Extract the [x, y] coordinate from the center of the cell holding the provided text.  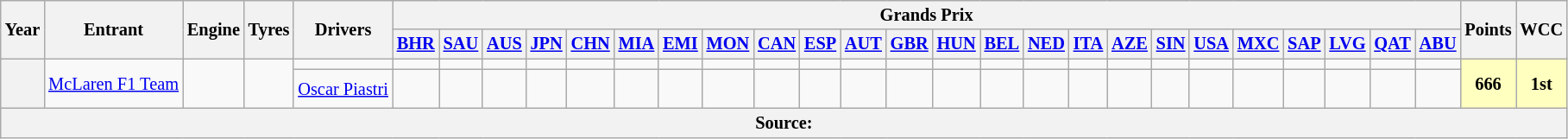
ESP [820, 44]
CHN [590, 44]
NED [1046, 44]
McLaren F1 Team [114, 84]
JPN [547, 44]
EMI [680, 44]
BEL [1002, 44]
GBR [910, 44]
Entrant [114, 29]
Drivers [343, 29]
USA [1211, 44]
SAP [1304, 44]
HUN [956, 44]
Oscar Piastri [343, 88]
MXC [1258, 44]
WCC [1542, 29]
CAN [777, 44]
Grands Prix [927, 15]
AUS [504, 44]
Engine [214, 29]
AUT [863, 44]
BHR [416, 44]
ITA [1088, 44]
Points [1488, 29]
ABU [1438, 44]
SIN [1171, 44]
MIA [637, 44]
SAU [461, 44]
Source: [784, 123]
LVG [1347, 44]
MON [728, 44]
1st [1542, 84]
AZE [1130, 44]
QAT [1392, 44]
666 [1488, 84]
Year [22, 29]
Tyres [269, 29]
